Output the [x, y] coordinate of the center of the cell containing the given text.  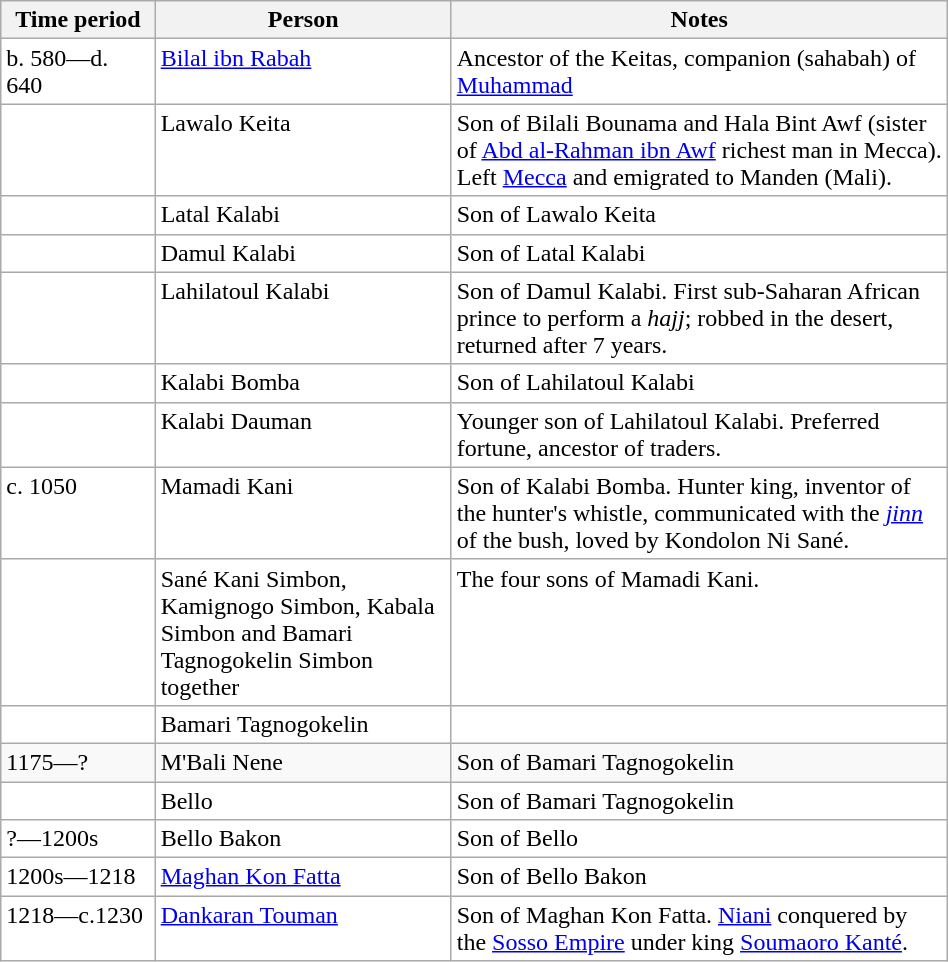
Mamadi Kani [303, 513]
Son of Kalabi Bomba. Hunter king, inventor of the hunter's whistle, communicated with the jinn of the bush, loved by Kondolon Ni Sané. [699, 513]
Bello [303, 801]
The four sons of Mamadi Kani. [699, 632]
Son of Bello [699, 839]
Damul Kalabi [303, 253]
Ancestor of the Keitas, сompanion (sahabah) of Muhammad [699, 72]
Latal Kalabi [303, 215]
M'Bali Nene [303, 762]
Son of Maghan Kon Fatta. Niani conquered by the Sosso Empire under king Soumaoro Kanté. [699, 928]
1218—c.1230 [78, 928]
Kalabi Dauman [303, 434]
Bilal ibn Rabah [303, 72]
Son of Lahilatoul Kalabi [699, 383]
Lawalo Keita [303, 150]
Kalabi Bomba [303, 383]
Younger son of Lahilatoul Kalabi. Preferred fortune, ancestor of traders. [699, 434]
Notes [699, 20]
Dankaran Touman [303, 928]
Bello Bakon [303, 839]
Son of Bilali Bounama and Hala Bint Awf (sister of Abd al-Rahman ibn Awf richest man in Mecca). Left Mecca and emigrated to Manden (Mali). [699, 150]
1200s—1218 [78, 877]
?—1200s [78, 839]
Maghan Kon Fatta [303, 877]
c. 1050 [78, 513]
Son of Latal Kalabi [699, 253]
Sané Kani Simbon, Kamignogo Simbon, Kabala Simbon and Bamari Tagnogokelin Simbon together [303, 632]
Son of Lawalo Keita [699, 215]
Lahilatoul Kalabi [303, 318]
Son of Damul Kalabi. First sub-Saharan African prince to perform a hajj; robbed in the desert, returned after 7 years. [699, 318]
Time period [78, 20]
Son of Bello Bakon [699, 877]
Person [303, 20]
Bamari Tagnogokelin [303, 724]
1175—? [78, 762]
b. 580—d. 640 [78, 72]
